Return [X, Y] of the center of cell containing provided text 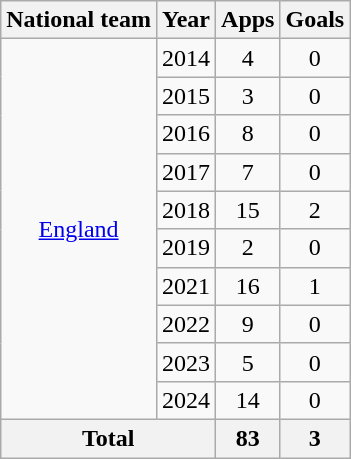
National team [79, 20]
14 [248, 400]
England [79, 230]
5 [248, 362]
2015 [186, 96]
2019 [186, 248]
4 [248, 58]
2023 [186, 362]
7 [248, 172]
1 [315, 286]
15 [248, 210]
2014 [186, 58]
2018 [186, 210]
9 [248, 324]
2024 [186, 400]
Year [186, 20]
Total [108, 438]
Goals [315, 20]
16 [248, 286]
2016 [186, 134]
2017 [186, 172]
8 [248, 134]
2021 [186, 286]
2022 [186, 324]
83 [248, 438]
Apps [248, 20]
